Detect which cell encompasses the target text, then output its (X, Y) center coordinate. 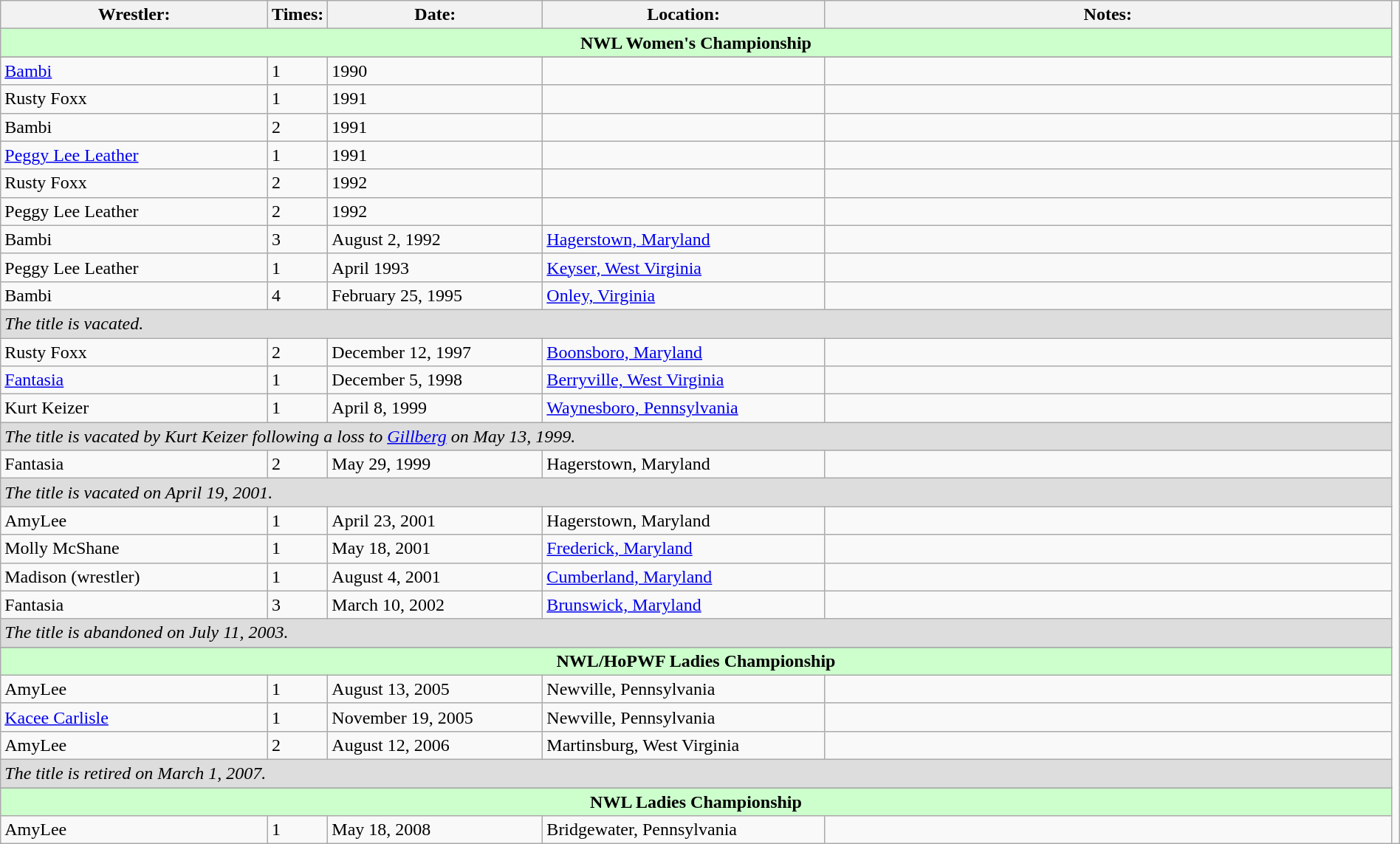
Keyser, West Virginia (684, 267)
March 10, 2002 (436, 605)
April 1993 (436, 267)
Martinsburg, West Virginia (684, 745)
Notes: (1108, 15)
August 4, 2001 (436, 577)
February 25, 1995 (436, 295)
Times: (298, 15)
Molly McShane (134, 549)
NWL/HoPWF Ladies Championship (696, 661)
The title is vacated. (696, 323)
Onley, Virginia (684, 295)
Cumberland, Maryland (684, 577)
NWL Ladies Championship (696, 801)
The title is vacated by Kurt Keizer following a loss to Gillberg on May 13, 1999. (696, 436)
Date: (436, 15)
Brunswick, Maryland (684, 605)
Kacee Carlisle (134, 717)
Waynesboro, Pennsylvania (684, 408)
The title is retired on March 1, 2007. (696, 773)
December 5, 1998 (436, 380)
Wrestler: (134, 15)
December 12, 1997 (436, 352)
Bridgewater, Pennsylvania (684, 830)
August 12, 2006 (436, 745)
Berryville, West Virginia (684, 380)
The title is abandoned on July 11, 2003. (696, 633)
Kurt Keizer (134, 408)
4 (298, 295)
May 18, 2001 (436, 549)
Location: (684, 15)
1990 (436, 71)
Madison (wrestler) (134, 577)
The title is vacated on April 19, 2001. (696, 493)
Boonsboro, Maryland (684, 352)
NWL Women's Championship (696, 43)
November 19, 2005 (436, 717)
May 29, 1999 (436, 464)
May 18, 2008 (436, 830)
August 13, 2005 (436, 689)
August 2, 1992 (436, 239)
April 8, 1999 (436, 408)
Frederick, Maryland (684, 549)
April 23, 2001 (436, 521)
